Locate the cell with the specified text and output its (X, Y) center coordinate. 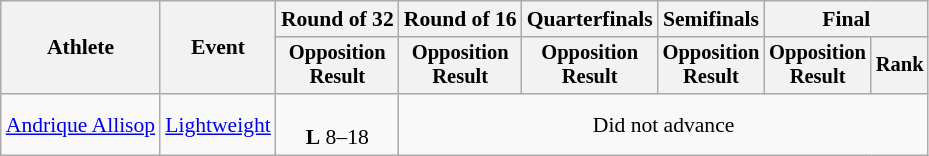
Rank (900, 66)
Lightweight (218, 124)
L 8–18 (338, 124)
Athlete (80, 48)
Final (846, 19)
Quarterfinals (590, 19)
Semifinals (712, 19)
Round of 32 (338, 19)
Event (218, 48)
Round of 16 (460, 19)
Did not advance (664, 124)
Andrique Allisop (80, 124)
